Scan for the cell matching the given text and deliver its [X, Y] coordinate at center. 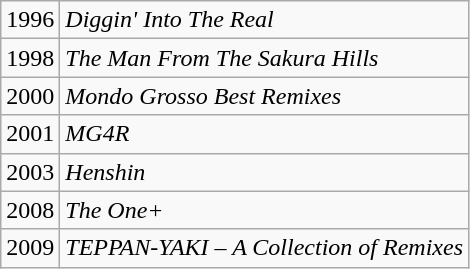
MG4R [264, 134]
2003 [30, 172]
2009 [30, 248]
2008 [30, 210]
The One+ [264, 210]
Henshin [264, 172]
Diggin' Into The Real [264, 20]
Mondo Grosso Best Remixes [264, 96]
The Man From The Sakura Hills [264, 58]
1996 [30, 20]
2001 [30, 134]
2000 [30, 96]
TEPPAN-YAKI – A Collection of Remixes [264, 248]
1998 [30, 58]
